Locate the cell with the specified text and output its [X, Y] center coordinate. 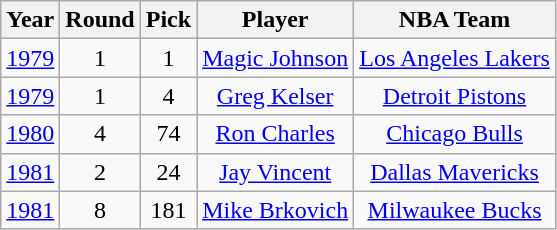
74 [168, 134]
Dallas Mavericks [455, 172]
Greg Kelser [276, 96]
Ron Charles [276, 134]
Magic Johnson [276, 58]
8 [100, 210]
NBA Team [455, 20]
Chicago Bulls [455, 134]
Mike Brkovich [276, 210]
2 [100, 172]
181 [168, 210]
1980 [30, 134]
Round [100, 20]
Los Angeles Lakers [455, 58]
Player [276, 20]
24 [168, 172]
Pick [168, 20]
Year [30, 20]
Jay Vincent [276, 172]
Detroit Pistons [455, 96]
Milwaukee Bucks [455, 210]
